For the text-containing cell, return its midpoint in [X, Y] coordinate format. 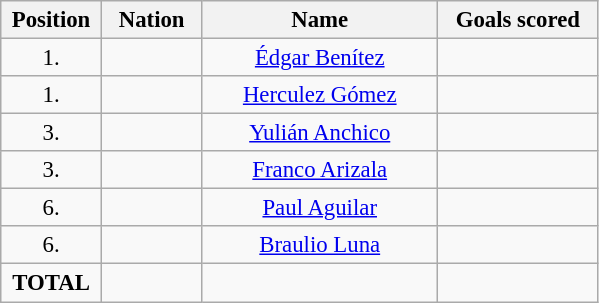
Name [320, 20]
Édgar Benítez [320, 58]
Yulián Anchico [320, 133]
Braulio Luna [320, 245]
Nation [152, 20]
Franco Arizala [320, 170]
TOTAL [52, 283]
Position [52, 20]
Paul Aguilar [320, 208]
Herculez Gómez [320, 95]
Goals scored [518, 20]
